Find where the given text appears and provide that cell's center as (X, Y) coordinate. 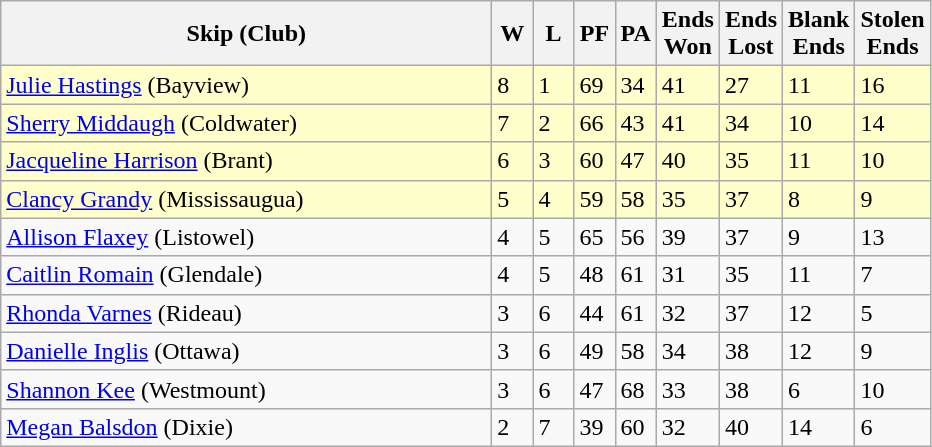
Blank Ends (819, 34)
48 (594, 275)
Sherry Middaugh (Coldwater) (246, 123)
PF (594, 34)
49 (594, 351)
Danielle Inglis (Ottawa) (246, 351)
Clancy Grandy (Mississaugua) (246, 199)
Stolen Ends (892, 34)
L (554, 34)
W (512, 34)
31 (688, 275)
56 (636, 237)
Skip (Club) (246, 34)
27 (750, 85)
Ends Lost (750, 34)
Ends Won (688, 34)
68 (636, 389)
PA (636, 34)
16 (892, 85)
Rhonda Varnes (Rideau) (246, 313)
65 (594, 237)
33 (688, 389)
Shannon Kee (Westmount) (246, 389)
43 (636, 123)
Allison Flaxey (Listowel) (246, 237)
59 (594, 199)
Julie Hastings (Bayview) (246, 85)
69 (594, 85)
44 (594, 313)
66 (594, 123)
Caitlin Romain (Glendale) (246, 275)
13 (892, 237)
Megan Balsdon (Dixie) (246, 427)
1 (554, 85)
Jacqueline Harrison (Brant) (246, 161)
